Scan for the cell matching the given text and deliver its [x, y] coordinate at center. 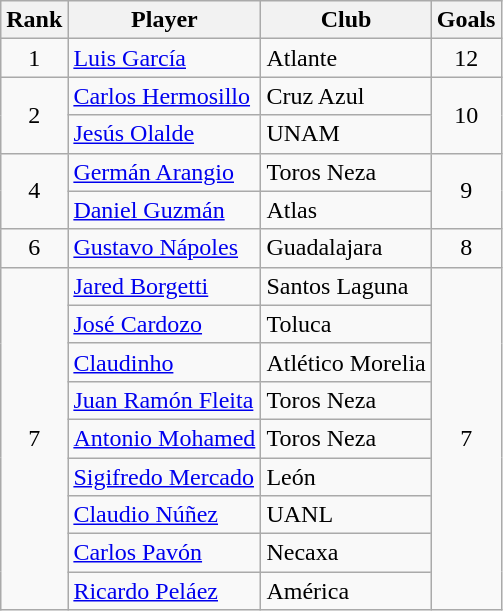
Atlante [346, 58]
Jesús Olalde [164, 134]
12 [466, 58]
José Cardozo [164, 324]
Cruz Azul [346, 96]
9 [466, 191]
UNAM [346, 134]
Antonio Mohamed [164, 438]
Juan Ramón Fleita [164, 400]
América [346, 591]
Gustavo Nápoles [164, 248]
Ricardo Peláez [164, 591]
Atlético Morelia [346, 362]
Jared Borgetti [164, 286]
4 [34, 191]
Goals [466, 20]
10 [466, 115]
Germán Arangio [164, 172]
Santos Laguna [346, 286]
Club [346, 20]
Necaxa [346, 553]
Rank [34, 20]
Sigifredo Mercado [164, 477]
Claudio Núñez [164, 515]
Carlos Hermosillo [164, 96]
6 [34, 248]
Carlos Pavón [164, 553]
Luis García [164, 58]
2 [34, 115]
8 [466, 248]
León [346, 477]
Atlas [346, 210]
1 [34, 58]
Guadalajara [346, 248]
Claudinho [164, 362]
UANL [346, 515]
Daniel Guzmán [164, 210]
Toluca [346, 324]
Player [164, 20]
